Detect which cell encompasses the target text, then output its [X, Y] center coordinate. 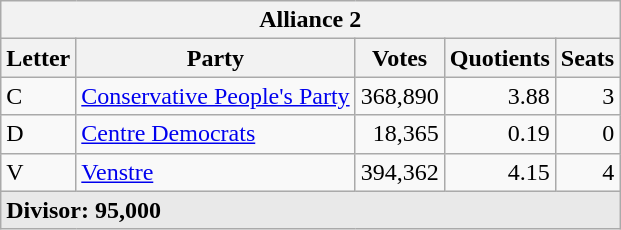
V [38, 172]
368,890 [400, 96]
Divisor: 95,000 [310, 210]
D [38, 134]
3 [587, 96]
Seats [587, 58]
Venstre [216, 172]
18,365 [400, 134]
Alliance 2 [310, 20]
4 [587, 172]
4.15 [500, 172]
Conservative People's Party [216, 96]
3.88 [500, 96]
394,362 [400, 172]
C [38, 96]
Quotients [500, 58]
Party [216, 58]
0.19 [500, 134]
Centre Democrats [216, 134]
Letter [38, 58]
Votes [400, 58]
0 [587, 134]
